Locate the cell with the specified text and output its (x, y) center coordinate. 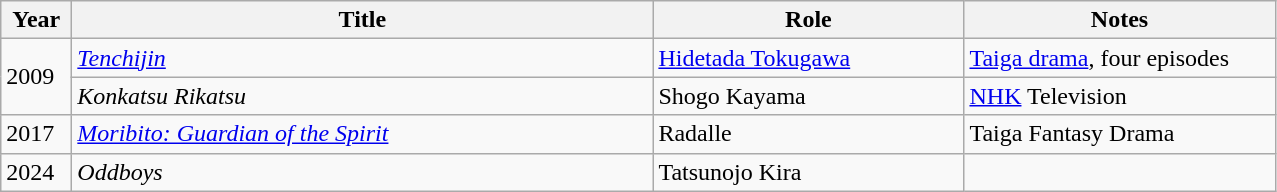
Year (36, 20)
2017 (36, 134)
Taiga drama, four episodes (1120, 58)
Konkatsu Rikatsu (362, 96)
Radalle (808, 134)
Moribito: Guardian of the Spirit (362, 134)
Tenchijin (362, 58)
NHK Television (1120, 96)
Notes (1120, 20)
2009 (36, 77)
Tatsunojo Kira (808, 172)
Title (362, 20)
2024 (36, 172)
Taiga Fantasy Drama (1120, 134)
Oddboys (362, 172)
Shogo Kayama (808, 96)
Hidetada Tokugawa (808, 58)
Role (808, 20)
